Return (x, y) of the center of cell containing provided text 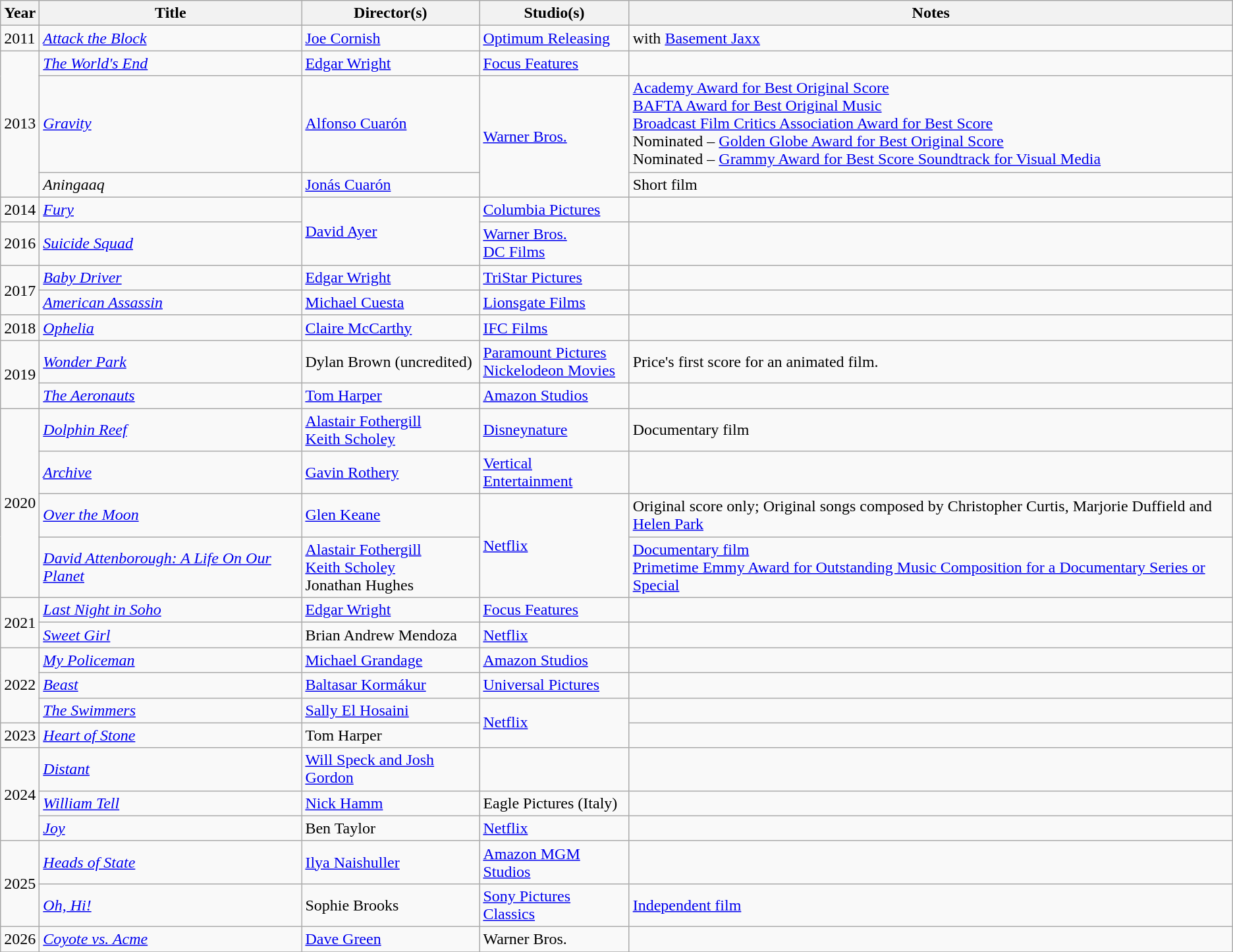
Alastair FothergillKeith ScholeyJonathan Hughes (391, 567)
Vertical Entertainment (555, 473)
Michael Grandage (391, 660)
Sally El Hosaini (391, 710)
2018 (20, 327)
My Policeman (171, 660)
2024 (20, 795)
TriStar Pictures (555, 277)
Will Speck and Josh Gordon (391, 770)
Archive (171, 473)
Independent film (931, 905)
The World's End (171, 63)
The Aeronauts (171, 395)
Short film (931, 184)
Nick Hamm (391, 803)
Claire McCarthy (391, 327)
Universal Pictures (555, 685)
Sophie Brooks (391, 905)
David Ayer (391, 231)
Lionsgate Films (555, 302)
2022 (20, 685)
Suicide Squad (171, 244)
2020 (20, 503)
Amazon MGM Studios (555, 862)
Coyote vs. Acme (171, 939)
Ilya Naishuller (391, 862)
Over the Moon (171, 515)
2011 (20, 38)
with Basement Jaxx (931, 38)
IFC Films (555, 327)
Dylan Brown (uncredited) (391, 361)
Price's first score for an animated film. (931, 361)
Michael Cuesta (391, 302)
Director(s) (391, 13)
Joe Cornish (391, 38)
Wonder Park (171, 361)
Baby Driver (171, 277)
Sony Pictures Classics (555, 905)
Brian Andrew Mendoza (391, 635)
Fury (171, 210)
American Assassin (171, 302)
2023 (20, 735)
Aningaaq (171, 184)
Jonás Cuarón (391, 184)
2017 (20, 290)
Eagle Pictures (Italy) (555, 803)
2021 (20, 623)
Ben Taylor (391, 828)
Warner Bros.DC Films (555, 244)
Dolphin Reef (171, 430)
Disneynature (555, 430)
Paramount PicturesNickelodeon Movies (555, 361)
2013 (20, 124)
David Attenborough: A Life On Our Planet (171, 567)
Studio(s) (555, 13)
William Tell (171, 803)
Oh, Hi! (171, 905)
Baltasar Kormákur (391, 685)
Beast (171, 685)
Gravity (171, 124)
Dave Green (391, 939)
Alfonso Cuarón (391, 124)
Documentary film (931, 430)
Glen Keane (391, 515)
Heart of Stone (171, 735)
Joy (171, 828)
Sweet Girl (171, 635)
Columbia Pictures (555, 210)
Title (171, 13)
Notes (931, 13)
2025 (20, 883)
Alastair FothergillKeith Scholey (391, 430)
Ophelia (171, 327)
Distant (171, 770)
2014 (20, 210)
2026 (20, 939)
Attack the Block (171, 38)
Year (20, 13)
Gavin Rothery (391, 473)
Optimum Releasing (555, 38)
Original score only; Original songs composed by Christopher Curtis, Marjorie Duffield and Helen Park (931, 515)
Last Night in Soho (171, 610)
2019 (20, 374)
Documentary film Primetime Emmy Award for Outstanding Music Composition for a Documentary Series or Special (931, 567)
Heads of State (171, 862)
2016 (20, 244)
The Swimmers (171, 710)
